Provide the (X, Y) coordinate of the cell's center where the given text is located.  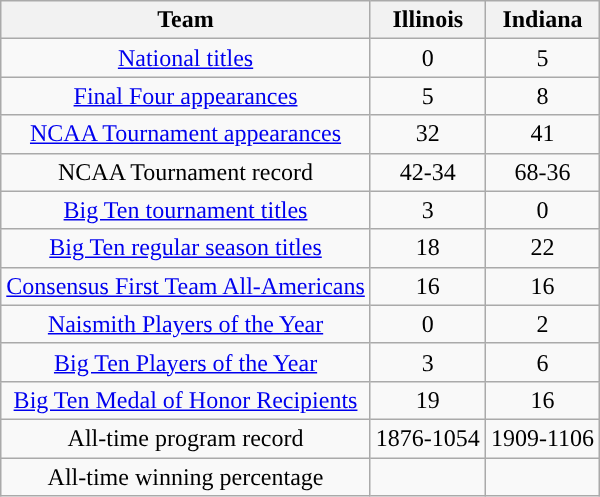
Big Ten Medal of Honor Recipients (186, 400)
19 (428, 400)
NCAA Tournament appearances (186, 134)
Big Ten regular season titles (186, 248)
41 (542, 134)
1909-1106 (542, 438)
1876-1054 (428, 438)
42-34 (428, 172)
Indiana (542, 20)
Team (186, 20)
Big Ten Players of the Year (186, 362)
All-time winning percentage (186, 477)
NCAA Tournament record (186, 172)
68-36 (542, 172)
Final Four appearances (186, 96)
22 (542, 248)
2 (542, 324)
18 (428, 248)
32 (428, 134)
Big Ten tournament titles (186, 210)
6 (542, 362)
8 (542, 96)
Illinois (428, 20)
All-time program record (186, 438)
Consensus First Team All-Americans (186, 286)
National titles (186, 58)
Naismith Players of the Year (186, 324)
